Return the (X, Y) coordinate for the center point of the cell that contains the specified text.  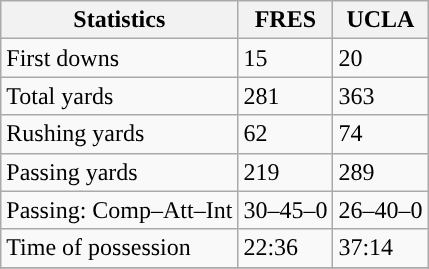
62 (286, 134)
Statistics (120, 20)
UCLA (380, 20)
74 (380, 134)
289 (380, 172)
219 (286, 172)
281 (286, 96)
Total yards (120, 96)
Time of possession (120, 248)
37:14 (380, 248)
Rushing yards (120, 134)
Passing: Comp–Att–Int (120, 210)
Passing yards (120, 172)
First downs (120, 58)
15 (286, 58)
26–40–0 (380, 210)
363 (380, 96)
20 (380, 58)
30–45–0 (286, 210)
FRES (286, 20)
22:36 (286, 248)
